Search for the cell housing the specified text and yield its (x, y) center coordinate. 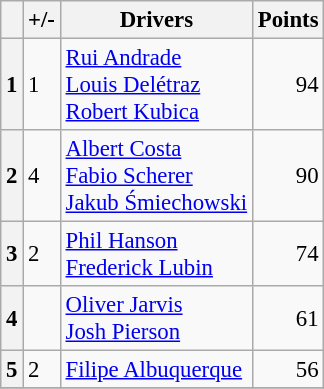
61 (288, 318)
Rui Andrade Louis Delétraz Robert Kubica (156, 85)
Phil Hanson Frederick Lubin (156, 254)
94 (288, 85)
Points (288, 20)
74 (288, 254)
56 (288, 370)
Drivers (156, 20)
Oliver Jarvis Josh Pierson (156, 318)
5 (12, 370)
90 (288, 176)
Filipe Albuquerque (156, 370)
Albert Costa Fabio Scherer Jakub Śmiechowski (156, 176)
3 (12, 254)
+/- (42, 20)
